Detect which cell encompasses the target text, then output its [x, y] center coordinate. 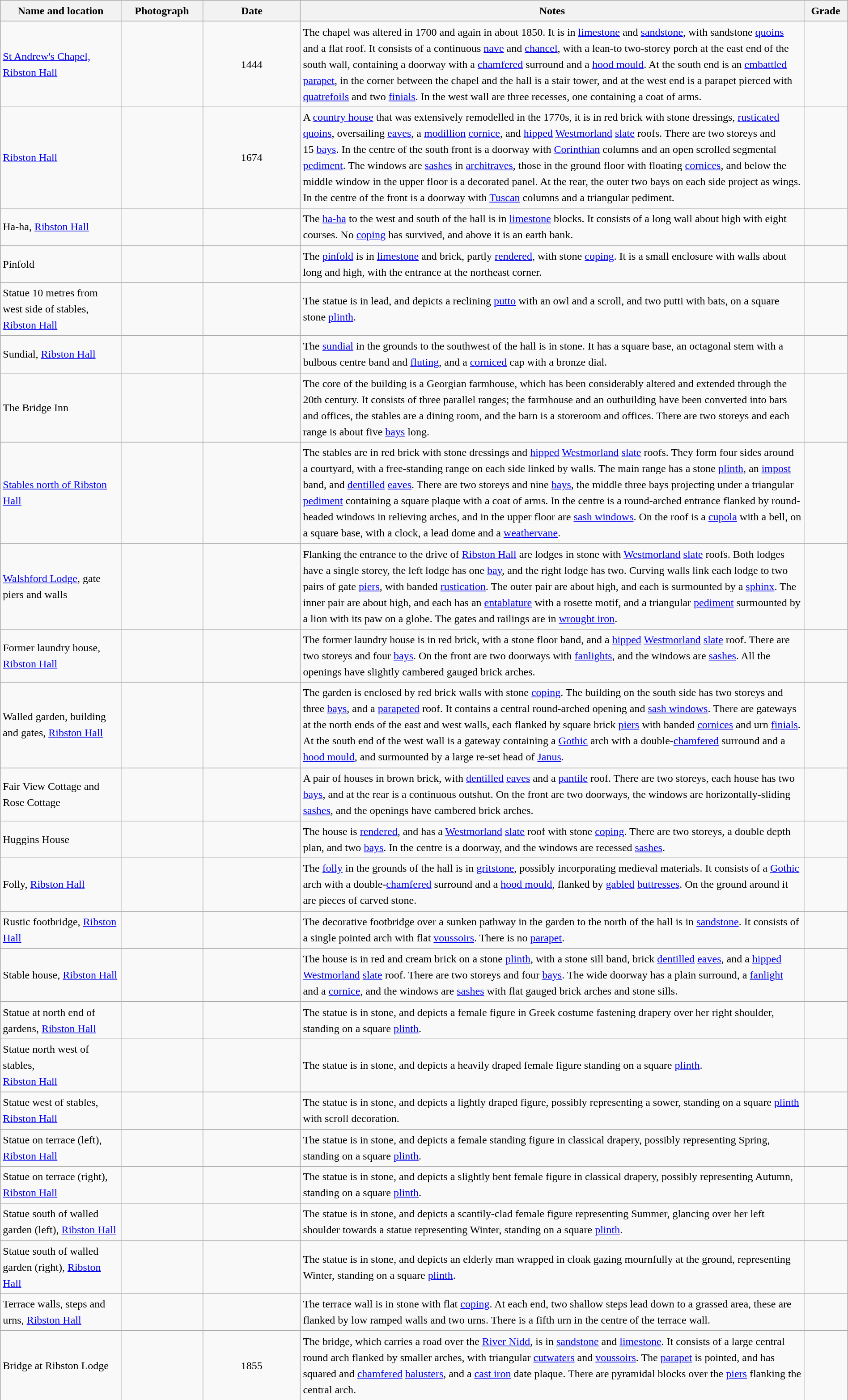
The statue is in stone, and depicts a slightly bent female figure in classical drapery, possibly representing Autumn, standing on a square plinth. [552, 1185]
Photograph [162, 11]
Former laundry house, Ribston Hall [61, 655]
1674 [252, 157]
Pinfold [61, 264]
Statue on terrace (left), Ribston Hall [61, 1148]
1855 [252, 1365]
Stable house, Ribston Hall [61, 975]
Stables north of Ribston Hall [61, 493]
The Bridge Inn [61, 408]
Rustic footbridge, Ribston Hall [61, 930]
Name and location [61, 11]
The statue is in stone, and depicts a female standing figure in classical drapery, possibly representing Spring, standing on a square plinth. [552, 1148]
Statue south of walled garden (left), Ribston Hall [61, 1222]
Terrace walls, steps and urns, Ribston Hall [61, 1312]
1444 [252, 64]
Fair View Cottage and Rose Cottage [61, 795]
The statue is in stone, and depicts a heavily draped female figure standing on a square plinth. [552, 1066]
Date [252, 11]
The statue is in stone, and depicts a lightly draped figure, possibly representing a sower, standing on a square plinth with scroll decoration. [552, 1110]
Notes [552, 11]
Bridge at Ribston Lodge [61, 1365]
Ha-ha, Ribston Hall [61, 227]
Statue 10 metres from west side of stables, Ribston Hall [61, 309]
Grade [826, 11]
Walled garden, building and gates, Ribston Hall [61, 725]
Sundial, Ribston Hall [61, 354]
The statue is in lead, and depicts a reclining putto with an owl and a scroll, and two putti with bats, on a square stone plinth. [552, 309]
Statue on terrace (right), Ribston Hall [61, 1185]
Statue at north end of gardens, Ribston Hall [61, 1020]
Statue south of walled garden (right), Ribston Hall [61, 1267]
Folly, Ribston Hall [61, 885]
Statue north west of stables,Ribston Hall [61, 1066]
Walshford Lodge, gate piers and walls [61, 586]
Huggins House [61, 839]
Statue west of stables, Ribston Hall [61, 1110]
St Andrew's Chapel, Ribston Hall [61, 64]
The statue is in stone, and depicts a female figure in Greek costume fastening drapery over her right shoulder, standing on a square plinth. [552, 1020]
Ribston Hall [61, 157]
